Determine the (x, y) coordinate at the center of the cell enclosing the given text.  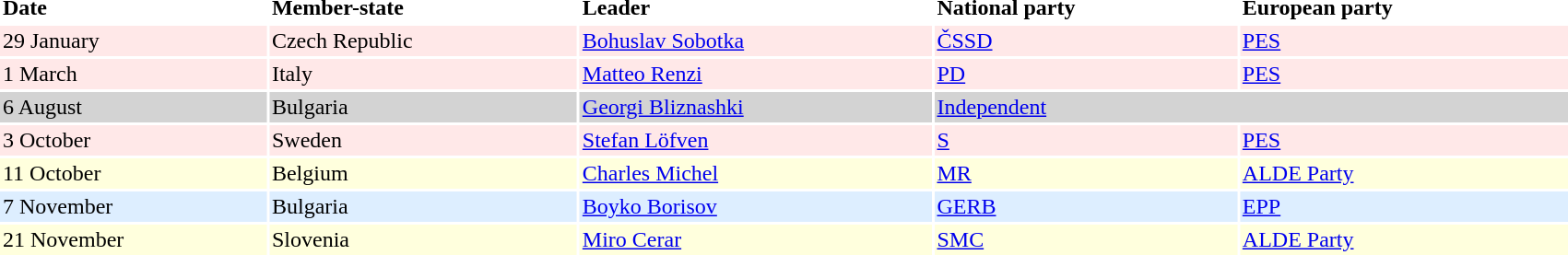
Slovenia (423, 239)
SMC (1085, 239)
Charles Michel (756, 173)
Stefan Löfven (756, 140)
Belgium (423, 173)
Sweden (423, 140)
ČSSD (1085, 41)
Italy (423, 74)
GERB (1085, 206)
Bohuslav Sobotka (756, 41)
PD (1085, 74)
11 October (133, 173)
7 November (133, 206)
6 August (133, 107)
3 October (133, 140)
MR (1085, 173)
Matteo Renzi (756, 74)
Georgi Bliznashki (756, 107)
29 January (133, 41)
1 March (133, 74)
Boyko Borisov (756, 206)
21 November (133, 239)
Czech Republic (423, 41)
Miro Cerar (756, 239)
Independent (1250, 107)
S (1085, 140)
EPP (1404, 206)
